Return the [x, y] coordinate for the center point of the cell that contains the specified text.  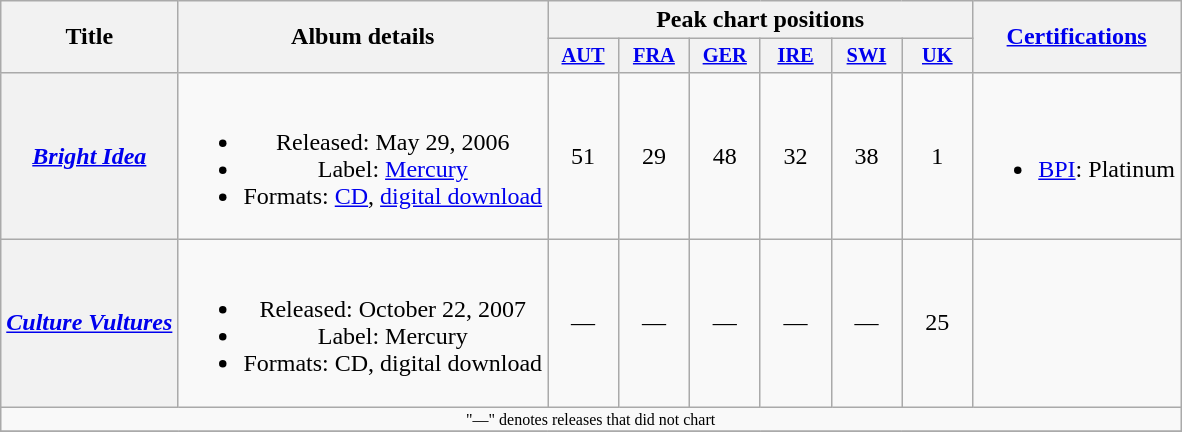
GER [724, 56]
Culture Vultures [90, 324]
25 [938, 324]
48 [724, 156]
AUT [584, 56]
Released: October 22, 2007Label: MercuryFormats: CD, digital download [363, 324]
BPI: Platinum [1077, 156]
29 [654, 156]
UK [938, 56]
Album details [363, 37]
38 [866, 156]
Bright Idea [90, 156]
FRA [654, 56]
IRE [796, 56]
51 [584, 156]
1 [938, 156]
"—" denotes releases that did not chart [591, 419]
SWI [866, 56]
Peak chart positions [760, 20]
Certifications [1077, 37]
32 [796, 156]
Released: May 29, 2006Label: MercuryFormats: CD, digital download [363, 156]
Title [90, 37]
